Pinpoint the cell where the given text exists, returning its [X, Y] midpoint coordinate. 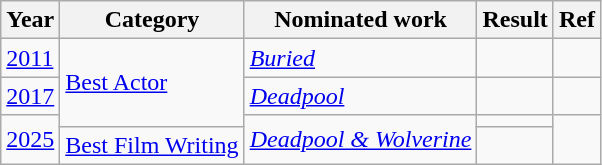
Category [152, 20]
Best Film Writing [152, 145]
Ref [576, 20]
Best Actor [152, 82]
Year [30, 20]
2025 [30, 140]
Buried [360, 58]
2011 [30, 58]
Nominated work [360, 20]
Deadpool [360, 96]
Deadpool & Wolverine [360, 140]
Result [515, 20]
2017 [30, 96]
